Return [x, y] of the center of cell containing provided text 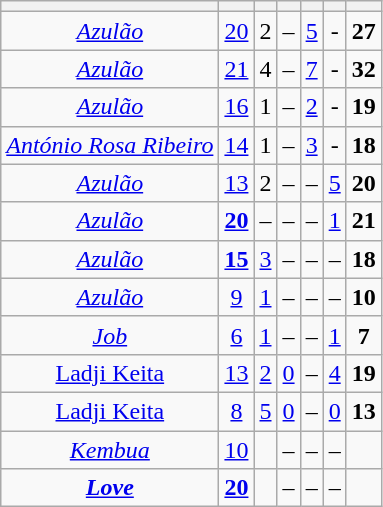
32 [364, 69]
9 [236, 297]
6 [236, 335]
15 [236, 259]
Love [110, 488]
António Rosa Ribeiro [110, 145]
16 [236, 107]
8 [236, 411]
Job [110, 335]
27 [364, 31]
Kembua [110, 449]
14 [236, 145]
